Pinpoint the cell where the given text exists, returning its [x, y] midpoint coordinate. 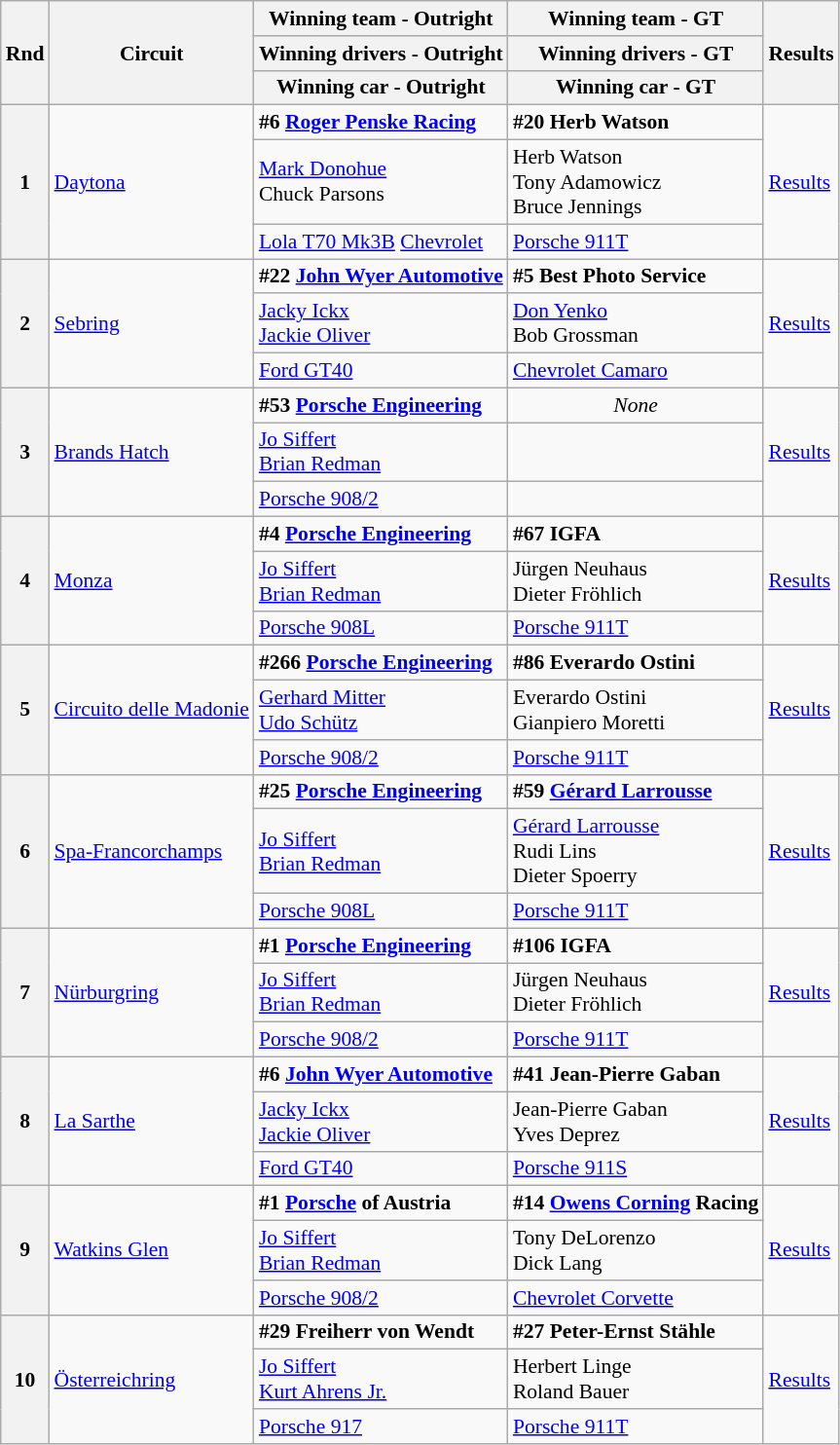
Nürburgring [151, 992]
6 [25, 851]
Jean-Pierre Gaban Yves Deprez [637, 1122]
Chevrolet Camaro [637, 371]
#67 IGFA [637, 535]
Watkins Glen [151, 1250]
#5 Best Photo Service [637, 277]
1 [25, 182]
#6 John Wyer Automotive [382, 1075]
2 [25, 323]
Gérard Larrousse Rudi Lins Dieter Spoerry [637, 851]
Chevrolet Corvette [637, 1298]
9 [25, 1250]
#53 Porsche Engineering [382, 405]
#1 Porsche Engineering [382, 945]
#59 Gérard Larrousse [637, 792]
Brands Hatch [151, 452]
Sebring [151, 323]
Porsche 911S [637, 1168]
Monza [151, 581]
#22 John Wyer Automotive [382, 277]
#266 Porsche Engineering [382, 663]
5 [25, 710]
Spa-Francorchamps [151, 851]
#14 Owens Corning Racing [637, 1204]
Winning team - Outright [382, 19]
7 [25, 992]
None [637, 405]
Herbert Linge Roland Bauer [637, 1379]
Lola T70 Mk3B Chevrolet [382, 241]
#27 Peter-Ernst Stähle [637, 1332]
Rnd [25, 53]
#4 Porsche Engineering [382, 535]
Winning team - GT [637, 19]
#29 Freiherr von Wendt [382, 1332]
Porsche 917 [382, 1426]
Gerhard Mitter Udo Schütz [382, 711]
#1 Porsche of Austria [382, 1204]
#106 IGFA [637, 945]
Jo Siffert Kurt Ahrens Jr. [382, 1379]
3 [25, 452]
Daytona [151, 182]
Don Yenko Bob Grossman [637, 323]
#41 Jean-Pierre Gaban [637, 1075]
#20 Herb Watson [637, 123]
Herb Watson Tony Adamowicz Bruce Jennings [637, 183]
Winning car - GT [637, 88]
Winning drivers - GT [637, 54]
#6 Roger Penske Racing [382, 123]
Mark Donohue Chuck Parsons [382, 183]
#25 Porsche Engineering [382, 792]
Everardo Ostini Gianpiero Moretti [637, 711]
#86 Everardo Ostini [637, 663]
Circuit [151, 53]
Winning car - Outright [382, 88]
Circuito delle Madonie [151, 710]
4 [25, 581]
Österreichring [151, 1379]
La Sarthe [151, 1122]
Winning drivers - Outright [382, 54]
8 [25, 1122]
10 [25, 1379]
Tony DeLorenzo Dick Lang [637, 1250]
